Extract the [X, Y] coordinate from the center of the cell holding the provided text.  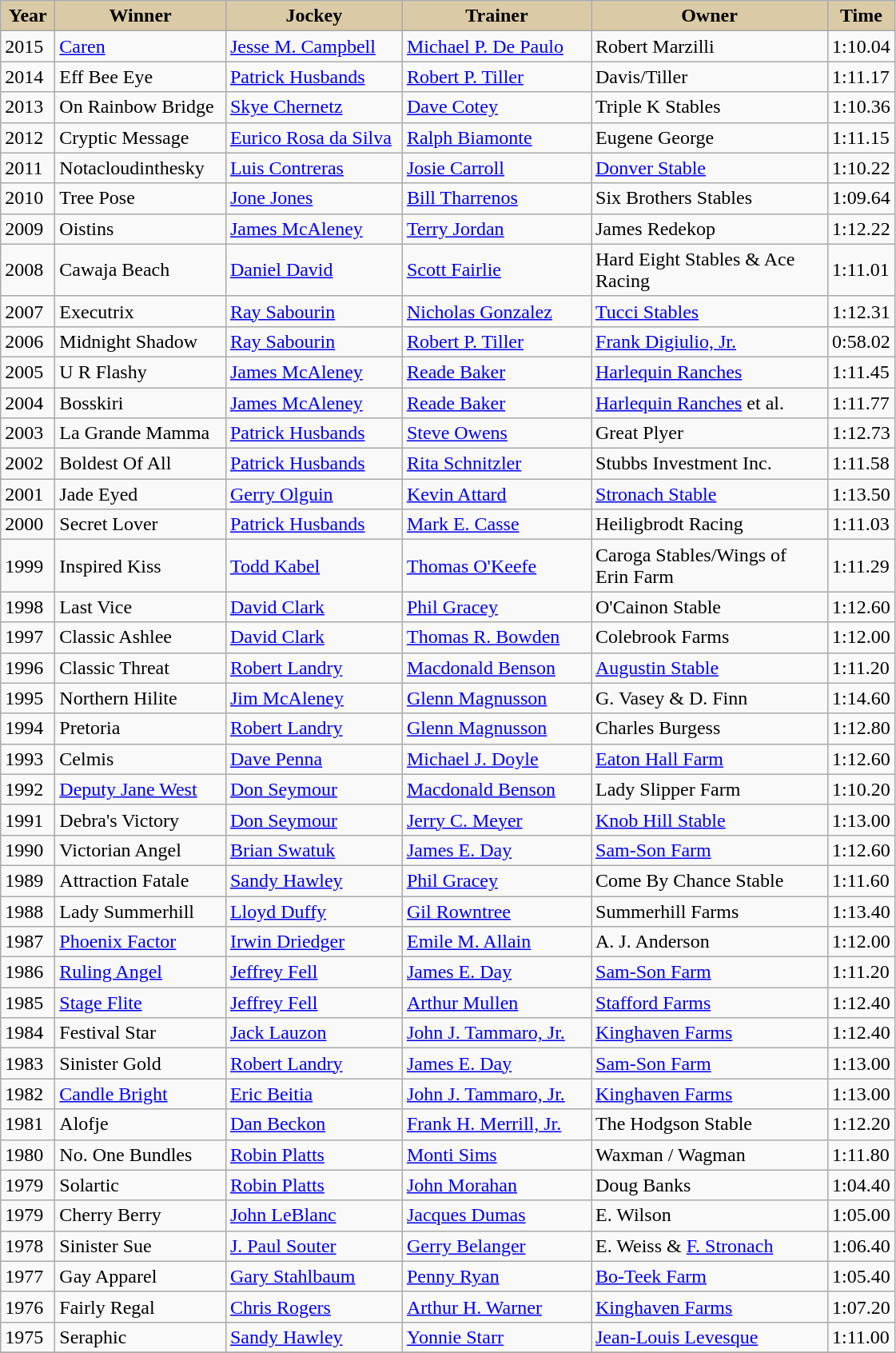
1980 [28, 1155]
Jerry C. Meyer [496, 820]
Gerry Belanger [496, 1246]
Yonnie Starr [496, 1337]
Hard Eight Stables & Ace Racing [710, 270]
2003 [28, 433]
Gerry Olguin [313, 494]
Victorian Angel [141, 850]
Jack Lauzon [313, 1033]
Boldest Of All [141, 464]
2006 [28, 341]
1:11.03 [862, 525]
Steve Owens [496, 433]
Kevin Attard [496, 494]
Attraction Fatale [141, 880]
E. Wilson [710, 1215]
Owner [710, 16]
Cherry Berry [141, 1215]
Stage Flite [141, 1003]
Gay Apparel [141, 1276]
0:58.02 [862, 341]
1997 [28, 637]
Davis/Tiller [710, 77]
On Rainbow Bridge [141, 107]
Sinister Gold [141, 1064]
Stronach Stable [710, 494]
Rita Schnitzler [496, 464]
1:06.40 [862, 1246]
1:10.20 [862, 789]
Deputy Jane West [141, 789]
Fairly Regal [141, 1307]
Dave Cotey [496, 107]
Seraphic [141, 1337]
1:14.60 [862, 698]
1:09.64 [862, 198]
Harlequin Ranches [710, 372]
Todd Kabel [313, 566]
Bosskiri [141, 402]
Triple K Stables [710, 107]
Last Vice [141, 607]
1981 [28, 1124]
Eric Beitia [313, 1094]
2000 [28, 525]
1:12.80 [862, 728]
2008 [28, 270]
1987 [28, 942]
Six Brothers Stables [710, 198]
Cryptic Message [141, 138]
1984 [28, 1033]
2012 [28, 138]
John LeBlanc [313, 1215]
2011 [28, 168]
Tree Pose [141, 198]
Scott Fairlie [496, 270]
Jean-Louis Levesque [710, 1337]
Emile M. Allain [496, 942]
No. One Bundles [141, 1155]
Thomas O'Keefe [496, 566]
Terry Jordan [496, 229]
2007 [28, 311]
Secret Lover [141, 525]
Alofje [141, 1124]
Ruling Angel [141, 972]
1:12.22 [862, 229]
1986 [28, 972]
Inspired Kiss [141, 566]
Pretoria [141, 728]
Jim McAleney [313, 698]
Arthur H. Warner [496, 1307]
James Redekop [710, 229]
Come By Chance Stable [710, 880]
Cawaja Beach [141, 270]
J. Paul Souter [313, 1246]
1:10.04 [862, 46]
Heiligbrodt Racing [710, 525]
Executrix [141, 311]
Daniel David [313, 270]
Classic Threat [141, 668]
Tucci Stables [710, 311]
1:13.40 [862, 911]
Lloyd Duffy [313, 911]
Caroga Stables/Wings of Erin Farm [710, 566]
Mark E. Casse [496, 525]
Luis Contreras [313, 168]
Nicholas Gonzalez [496, 311]
Dan Beckon [313, 1124]
Trainer [496, 16]
E. Weiss & F. Stronach [710, 1246]
1982 [28, 1094]
Colebrook Farms [710, 637]
Dave Penna [313, 759]
Thomas R. Bowden [496, 637]
1:11.80 [862, 1155]
Debra's Victory [141, 820]
2002 [28, 464]
Great Plyer [710, 433]
Doug Banks [710, 1185]
1:13.50 [862, 494]
Harlequin Ranches et al. [710, 402]
Jockey [313, 16]
1999 [28, 566]
Eaton Hall Farm [710, 759]
2009 [28, 229]
Gil Rowntree [496, 911]
Charles Burgess [710, 728]
Lady Slipper Farm [710, 789]
1995 [28, 698]
2004 [28, 402]
1:11.29 [862, 566]
1:04.40 [862, 1185]
Year [28, 16]
A. J. Anderson [710, 942]
Sinister Sue [141, 1246]
1:07.20 [862, 1307]
1:10.22 [862, 168]
1:11.58 [862, 464]
1990 [28, 850]
La Grande Mamma [141, 433]
Robert Marzilli [710, 46]
Michael J. Doyle [496, 759]
2010 [28, 198]
Northern Hilite [141, 698]
Stafford Farms [710, 1003]
U R Flashy [141, 372]
2014 [28, 77]
1:11.17 [862, 77]
1:12.31 [862, 311]
Solartic [141, 1185]
1998 [28, 607]
Monti Sims [496, 1155]
1:05.00 [862, 1215]
Eff Bee Eye [141, 77]
1992 [28, 789]
1978 [28, 1246]
1989 [28, 880]
1988 [28, 911]
Bill Tharrenos [496, 198]
1993 [28, 759]
1983 [28, 1064]
2001 [28, 494]
Knob Hill Stable [710, 820]
Bo-Teek Farm [710, 1276]
Lady Summerhill [141, 911]
1:12.20 [862, 1124]
1:11.15 [862, 138]
Festival Star [141, 1033]
1975 [28, 1337]
1994 [28, 728]
Summerhill Farms [710, 911]
1:11.01 [862, 270]
Josie Carroll [496, 168]
G. Vasey & D. Finn [710, 698]
Michael P. De Paulo [496, 46]
O'Cainon Stable [710, 607]
Donver Stable [710, 168]
1:12.73 [862, 433]
Gary Stahlbaum [313, 1276]
Jacques Dumas [496, 1215]
Notacloudinthesky [141, 168]
1985 [28, 1003]
1:11.00 [862, 1337]
Eugene George [710, 138]
Frank Digiulio, Jr. [710, 341]
Chris Rogers [313, 1307]
1:05.40 [862, 1276]
Classic Ashlee [141, 637]
1:11.77 [862, 402]
Waxman / Wagman [710, 1155]
1991 [28, 820]
1:11.60 [862, 880]
Jade Eyed [141, 494]
Eurico Rosa da Silva [313, 138]
Brian Swatuk [313, 850]
1:11.45 [862, 372]
2005 [28, 372]
Celmis [141, 759]
Winner [141, 16]
Stubbs Investment Inc. [710, 464]
1996 [28, 668]
1977 [28, 1276]
Candle Bright [141, 1094]
Penny Ryan [496, 1276]
John Morahan [496, 1185]
Arthur Mullen [496, 1003]
Augustin Stable [710, 668]
Phoenix Factor [141, 942]
1976 [28, 1307]
2013 [28, 107]
The Hodgson Stable [710, 1124]
Midnight Shadow [141, 341]
Time [862, 16]
Jone Jones [313, 198]
1:10.36 [862, 107]
2015 [28, 46]
Caren [141, 46]
Irwin Driedger [313, 942]
Jesse M. Campbell [313, 46]
Skye Chernetz [313, 107]
Oistins [141, 229]
Ralph Biamonte [496, 138]
Frank H. Merrill, Jr. [496, 1124]
